Detect which cell encompasses the target text, then output its (X, Y) center coordinate. 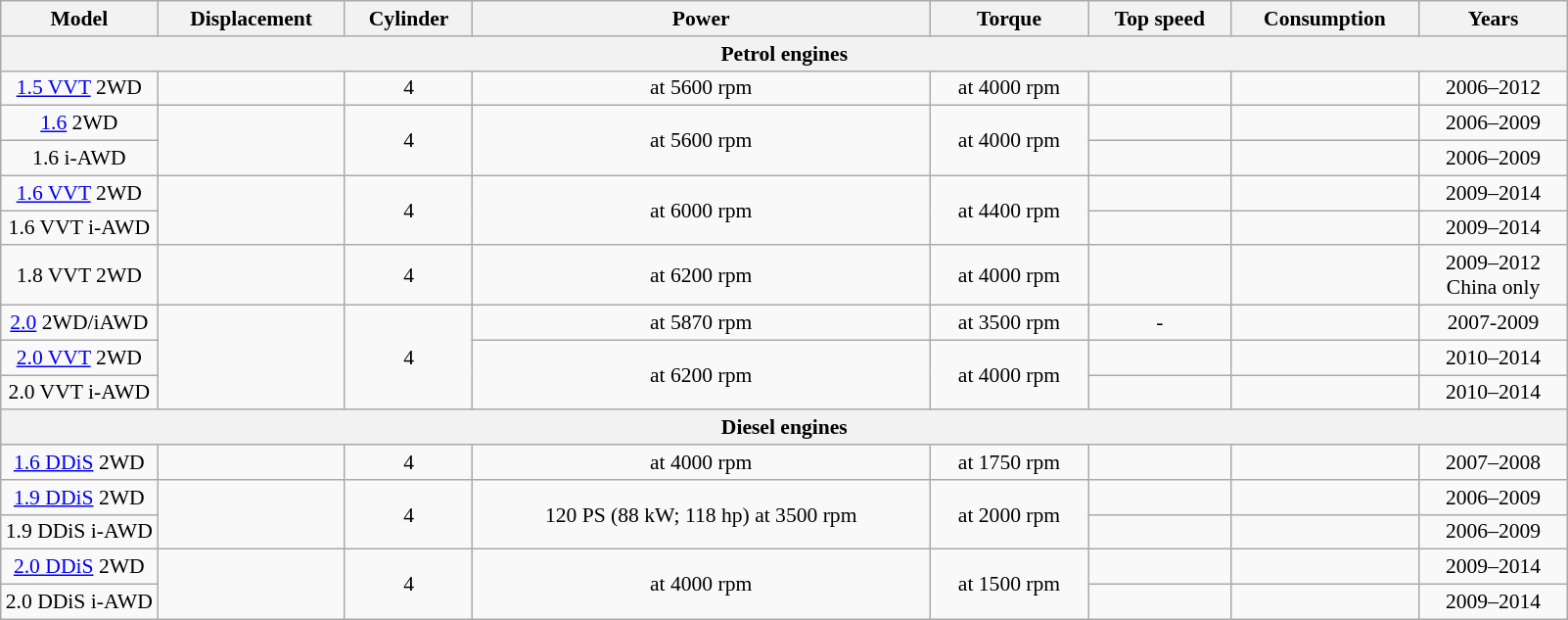
at 1750 rpm (1010, 462)
Diesel engines (785, 428)
Years (1493, 19)
1.6 2WD (79, 123)
1.5 VVT 2WD (79, 88)
1.8 VVT 2WD (79, 276)
Model (79, 19)
1.9 DDiS 2WD (79, 498)
at 3500 rpm (1010, 323)
Torque (1010, 19)
Consumption (1325, 19)
Petrol engines (785, 54)
at 4400 rpm (1010, 210)
2006–2012 (1493, 88)
2007-2009 (1493, 323)
1.9 DDiS i-AWD (79, 532)
- (1159, 323)
1.6 VVT 2WD (79, 193)
Displacement (252, 19)
Cylinder (408, 19)
120 PS (88 kW; 118 hp) at 3500 rpm (701, 515)
Top speed (1159, 19)
1.6 DDiS 2WD (79, 462)
Power (701, 19)
at 2000 rpm (1010, 515)
at 5870 rpm (701, 323)
at 6000 rpm (701, 210)
2.0 DDiS 2WD (79, 567)
2009–2012China only (1493, 276)
1.6 VVT i-AWD (79, 228)
1.6 i-AWD (79, 159)
at 1500 rpm (1010, 584)
2.0 DDiS i-AWD (79, 602)
2007–2008 (1493, 462)
2.0 VVT 2WD (79, 358)
2.0 VVT i-AWD (79, 393)
2.0 2WD/iAWD (79, 323)
